Locate the cell with the specified text and output its [x, y] center coordinate. 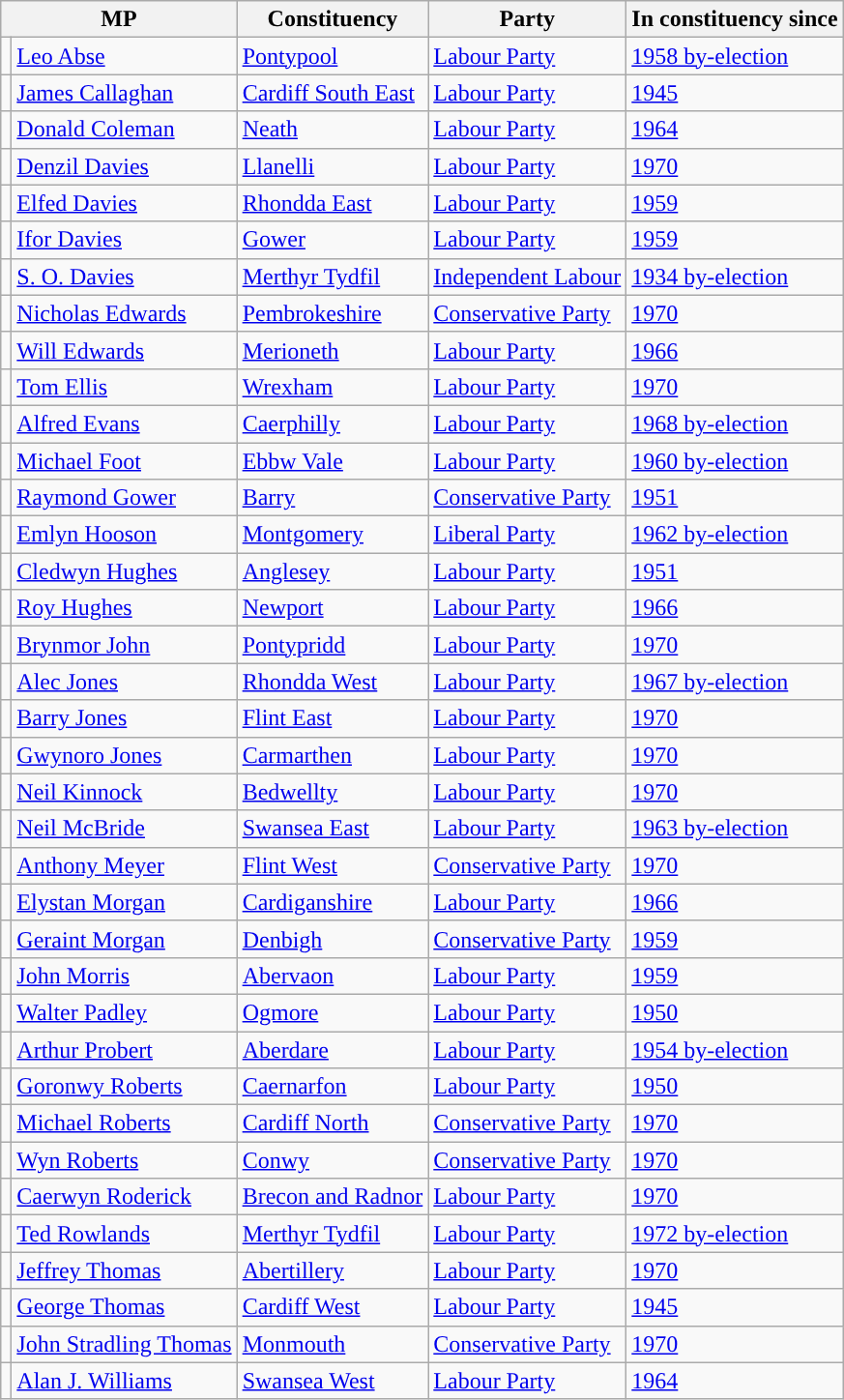
1963 by-election [735, 829]
George Thomas [124, 1307]
Caerwyn Roderick [124, 1197]
Elfed Davies [124, 203]
Swansea East [333, 829]
Tom Ellis [124, 387]
1972 by-election [735, 1234]
Alec Jones [124, 682]
Neil Kinnock [124, 792]
1960 by-election [735, 461]
Walter Padley [124, 1012]
Flint East [333, 718]
Monmouth [333, 1344]
Alfred Evans [124, 423]
Party [528, 19]
Abertillery [333, 1270]
Ebbw Vale [333, 461]
1954 by-election [735, 1049]
Barry Jones [124, 718]
Anglesey [333, 571]
Pontypridd [333, 645]
Pontypool [333, 56]
Montgomery [333, 535]
MP [119, 19]
1968 by-election [735, 423]
Ted Rowlands [124, 1234]
Anthony Meyer [124, 865]
Rhondda East [333, 203]
Brecon and Radnor [333, 1197]
Constituency [333, 19]
1962 by-election [735, 535]
Gwynoro Jones [124, 755]
Merioneth [333, 350]
Gower [333, 240]
Neil McBride [124, 829]
Emlyn Hooson [124, 535]
Bedwellty [333, 792]
Cardiff North [333, 1123]
Conwy [333, 1160]
Cardiganshire [333, 902]
Caerphilly [333, 423]
Jeffrey Thomas [124, 1270]
Wyn Roberts [124, 1160]
Swansea West [333, 1381]
Independent Labour [528, 277]
Ifor Davies [124, 240]
Wrexham [333, 387]
Alan J. Williams [124, 1381]
Goronwy Roberts [124, 1087]
Will Edwards [124, 350]
Elystan Morgan [124, 902]
Abervaon [333, 976]
Michael Foot [124, 461]
Rhondda West [333, 682]
Cardiff West [333, 1307]
Cardiff South East [333, 93]
In constituency since [735, 19]
Newport [333, 608]
Arthur Probert [124, 1049]
Donald Coleman [124, 130]
Caernarfon [333, 1087]
Aberdare [333, 1049]
James Callaghan [124, 93]
Neath [333, 130]
Ogmore [333, 1012]
Carmarthen [333, 755]
Brynmor John [124, 645]
Nicholas Edwards [124, 313]
Leo Abse [124, 56]
Llanelli [333, 166]
Flint West [333, 865]
Denzil Davies [124, 166]
1958 by-election [735, 56]
Liberal Party [528, 535]
John Morris [124, 976]
Roy Hughes [124, 608]
Michael Roberts [124, 1123]
1934 by-election [735, 277]
Raymond Gower [124, 498]
S. O. Davies [124, 277]
Denbigh [333, 939]
Cledwyn Hughes [124, 571]
Geraint Morgan [124, 939]
John Stradling Thomas [124, 1344]
1967 by-election [735, 682]
Pembrokeshire [333, 313]
Barry [333, 498]
